Locate the cell with the specified text and output its [x, y] center coordinate. 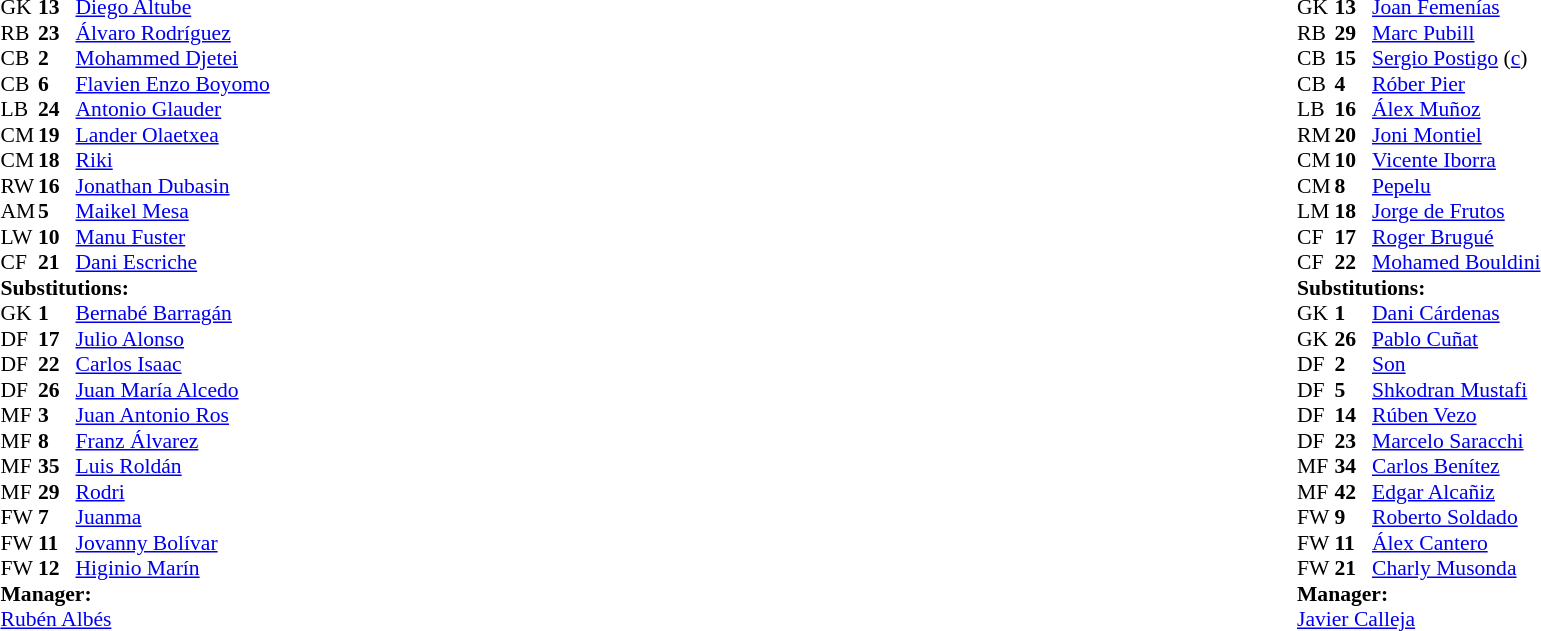
20 [1353, 135]
34 [1353, 467]
24 [57, 109]
RM [1316, 135]
Mohamed Bouldini [1456, 263]
42 [1353, 492]
Jonathan Dubasin [173, 186]
Manu Fuster [173, 237]
Luis Roldán [173, 467]
Charly Musonda [1456, 569]
Flavien Enzo Boyomo [173, 84]
AM [19, 211]
Lander Olaetxea [173, 135]
Rodri [173, 492]
Julio Alonso [173, 339]
Edgar Alcañiz [1456, 492]
15 [1353, 59]
Joni Montiel [1456, 135]
6 [57, 84]
Jorge de Frutos [1456, 211]
Mohammed Djetei [173, 59]
Riki [173, 161]
Dani Escriche [173, 263]
Bernabé Barragán [173, 313]
3 [57, 415]
LM [1316, 211]
Jovanny Bolívar [173, 543]
Maikel Mesa [173, 211]
RW [19, 186]
Álex Cantero [1456, 543]
Roberto Soldado [1456, 517]
Róber Pier [1456, 84]
Juan María Alcedo [173, 390]
Dani Cárdenas [1456, 313]
Álex Muñoz [1456, 109]
35 [57, 467]
Shkodran Mustafi [1456, 390]
Vicente Iborra [1456, 161]
7 [57, 517]
14 [1353, 415]
4 [1353, 84]
Franz Álvarez [173, 441]
LW [19, 237]
Higinio Marín [173, 569]
Son [1456, 365]
Pablo Cuñat [1456, 339]
Carlos Isaac [173, 365]
Antonio Glauder [173, 109]
Roger Brugué [1456, 237]
Carlos Benítez [1456, 467]
Pepelu [1456, 186]
Álvaro Rodríguez [173, 33]
Juanma [173, 517]
Marc Pubill [1456, 33]
12 [57, 569]
Marcelo Saracchi [1456, 441]
Juan Antonio Ros [173, 415]
Rúben Vezo [1456, 415]
19 [57, 135]
9 [1353, 517]
Sergio Postigo (c) [1456, 59]
